Scan for the cell matching the given text and deliver its [X, Y] coordinate at center. 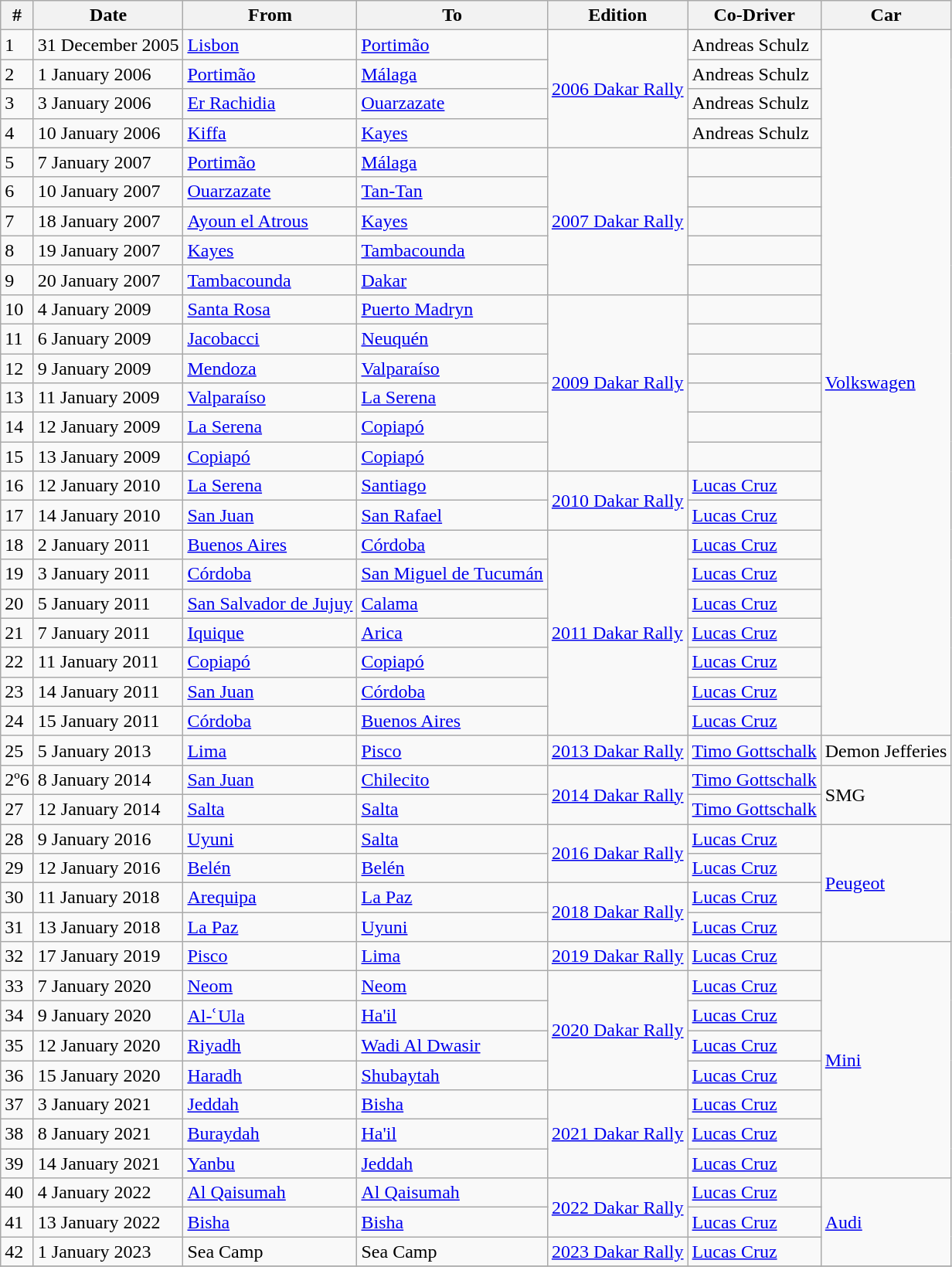
Ayoun el Atrous [270, 221]
41 [17, 1222]
14 January 2011 [108, 691]
10 [17, 309]
2º6 [17, 780]
9 January 2020 [108, 1016]
San Rafael [452, 515]
42 [17, 1252]
Yanbu [270, 1163]
Haradh [270, 1075]
Demon Jefferies [886, 750]
7 January 2007 [108, 162]
1 [17, 45]
To [452, 15]
2 January 2011 [108, 545]
10 January 2006 [108, 133]
32 [17, 956]
Er Rachidia [270, 104]
37 [17, 1105]
2010 Dakar Rally [617, 501]
28 [17, 838]
36 [17, 1075]
8 January 2021 [108, 1134]
38 [17, 1134]
Shubaytah [452, 1075]
17 January 2019 [108, 956]
Santiago [452, 486]
San Miguel de Tucumán [452, 574]
Neuquén [452, 338]
Al-ʿUla [270, 1016]
11 [17, 338]
From [270, 15]
2019 Dakar Rally [617, 956]
2009 Dakar Rally [617, 382]
2011 Dakar Rally [617, 633]
3 [17, 104]
21 [17, 633]
14 January 2021 [108, 1163]
13 January 2009 [108, 457]
23 [17, 691]
11 January 2009 [108, 398]
7 [17, 221]
11 January 2011 [108, 662]
4 January 2022 [108, 1193]
5 January 2013 [108, 750]
3 January 2021 [108, 1105]
14 January 2010 [108, 515]
18 January 2007 [108, 221]
11 January 2018 [108, 898]
13 January 2018 [108, 927]
Lisbon [270, 45]
9 January 2009 [108, 369]
2014 Dakar Rally [617, 794]
San Salvador de Jujuy [270, 603]
33 [17, 986]
6 January 2009 [108, 338]
19 January 2007 [108, 250]
Co-Driver [754, 15]
25 [17, 750]
Kiffa [270, 133]
Mini [886, 1060]
Wadi Al Dwasir [452, 1045]
Audi [886, 1222]
4 January 2009 [108, 309]
10 January 2007 [108, 192]
2020 Dakar Rally [617, 1031]
8 [17, 250]
Jacobacci [270, 338]
39 [17, 1163]
16 [17, 486]
9 [17, 280]
Tan-Tan [452, 192]
Arequipa [270, 898]
6 [17, 192]
7 January 2020 [108, 986]
15 January 2011 [108, 721]
Car [886, 15]
3 January 2011 [108, 574]
13 January 2022 [108, 1222]
40 [17, 1193]
2022 Dakar Rally [617, 1208]
Iquique [270, 633]
15 January 2020 [108, 1075]
13 [17, 398]
Calama [452, 603]
2018 Dakar Rally [617, 912]
5 January 2011 [108, 603]
7 January 2011 [108, 633]
5 [17, 162]
SMG [886, 794]
1 January 2006 [108, 74]
4 [17, 133]
# [17, 15]
9 January 2016 [108, 838]
Chilecito [452, 780]
Arica [452, 633]
Puerto Madryn [452, 309]
17 [17, 515]
2021 Dakar Rally [617, 1134]
1 January 2023 [108, 1252]
2016 Dakar Rally [617, 853]
31 December 2005 [108, 45]
Santa Rosa [270, 309]
27 [17, 809]
Riyadh [270, 1045]
2006 Dakar Rally [617, 89]
Buraydah [270, 1134]
2 [17, 74]
12 January 2020 [108, 1045]
Mendoza [270, 369]
18 [17, 545]
34 [17, 1016]
2023 Dakar Rally [617, 1252]
Edition [617, 15]
2007 Dakar Rally [617, 221]
19 [17, 574]
14 [17, 427]
20 January 2007 [108, 280]
20 [17, 603]
12 January 2009 [108, 427]
Peugeot [886, 882]
3 January 2006 [108, 104]
35 [17, 1045]
12 January 2014 [108, 809]
Volkswagen [886, 383]
12 [17, 369]
Dakar [452, 280]
24 [17, 721]
12 January 2010 [108, 486]
8 January 2014 [108, 780]
15 [17, 457]
22 [17, 662]
12 January 2016 [108, 868]
2013 Dakar Rally [617, 750]
31 [17, 927]
Date [108, 15]
29 [17, 868]
30 [17, 898]
